Pinpoint the cell where the given text exists, returning its [X, Y] midpoint coordinate. 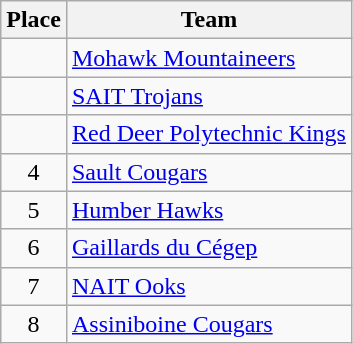
8 [34, 324]
NAIT Ooks [208, 286]
6 [34, 248]
Sault Cougars [208, 172]
7 [34, 286]
Place [34, 20]
4 [34, 172]
Red Deer Polytechnic Kings [208, 134]
Mohawk Mountaineers [208, 58]
SAIT Trojans [208, 96]
Team [208, 20]
Humber Hawks [208, 210]
Gaillards du Cégep [208, 248]
Assiniboine Cougars [208, 324]
5 [34, 210]
